Provide the (x, y) coordinate of the cell's center where the given text is located.  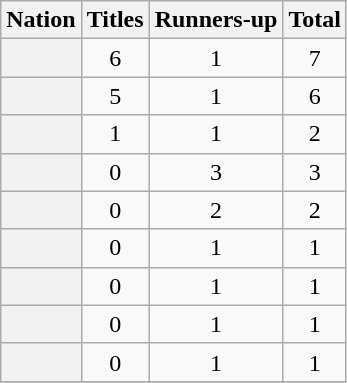
Total (315, 20)
Nation (41, 20)
Titles (115, 20)
7 (315, 58)
Runners-up (216, 20)
5 (115, 96)
